Identify which cell holds the provided text, then report its [X, Y] central coordinate. 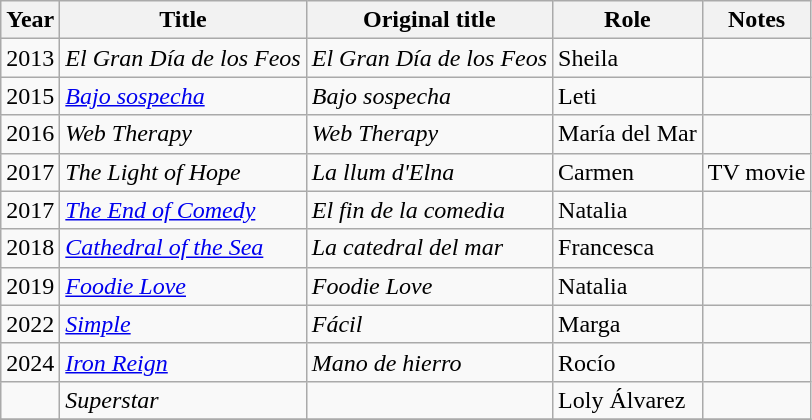
Simple [183, 324]
2018 [30, 248]
El fin de la comedia [429, 210]
Iron Reign [183, 362]
Marga [628, 324]
Original title [429, 20]
The End of Comedy [183, 210]
2015 [30, 96]
Fácil [429, 324]
TV movie [756, 172]
Carmen [628, 172]
Mano de hierro [429, 362]
Title [183, 20]
2024 [30, 362]
2022 [30, 324]
María del Mar [628, 134]
La catedral del mar [429, 248]
2013 [30, 58]
Loly Álvarez [628, 400]
Year [30, 20]
Francesca [628, 248]
Notes [756, 20]
Superstar [183, 400]
The Light of Hope [183, 172]
2016 [30, 134]
Leti [628, 96]
2019 [30, 286]
La llum d'Elna [429, 172]
Cathedral of the Sea [183, 248]
Rocío [628, 362]
Role [628, 20]
Sheila [628, 58]
